Return the [X, Y] coordinate for the center point of the cell that contains the specified text.  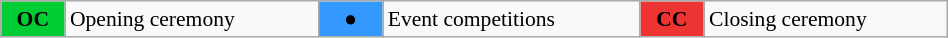
Closing ceremony [826, 19]
Opening ceremony [192, 19]
● [351, 19]
CC [672, 19]
OC [33, 19]
Event competitions [512, 19]
